Identify which cell holds the provided text, then report its [X, Y] central coordinate. 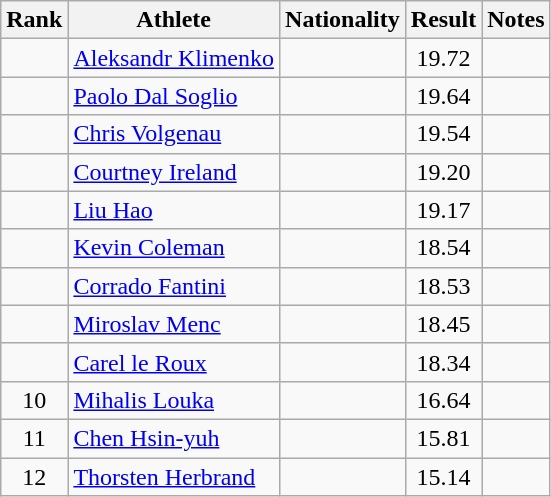
15.14 [443, 477]
Mihalis Louka [174, 400]
19.64 [443, 96]
Athlete [174, 20]
Miroslav Menc [174, 324]
18.53 [443, 286]
18.34 [443, 362]
Result [443, 20]
Rank [34, 20]
19.17 [443, 210]
Nationality [343, 20]
19.72 [443, 58]
Thorsten Herbrand [174, 477]
Notes [516, 20]
11 [34, 438]
15.81 [443, 438]
18.45 [443, 324]
10 [34, 400]
16.64 [443, 400]
Kevin Coleman [174, 248]
12 [34, 477]
Chen Hsin-yuh [174, 438]
Carel le Roux [174, 362]
Aleksandr Klimenko [174, 58]
19.20 [443, 172]
19.54 [443, 134]
Paolo Dal Soglio [174, 96]
Chris Volgenau [174, 134]
Corrado Fantini [174, 286]
Courtney Ireland [174, 172]
Liu Hao [174, 210]
18.54 [443, 248]
